Extract the (X, Y) coordinate from the center of the cell holding the provided text.  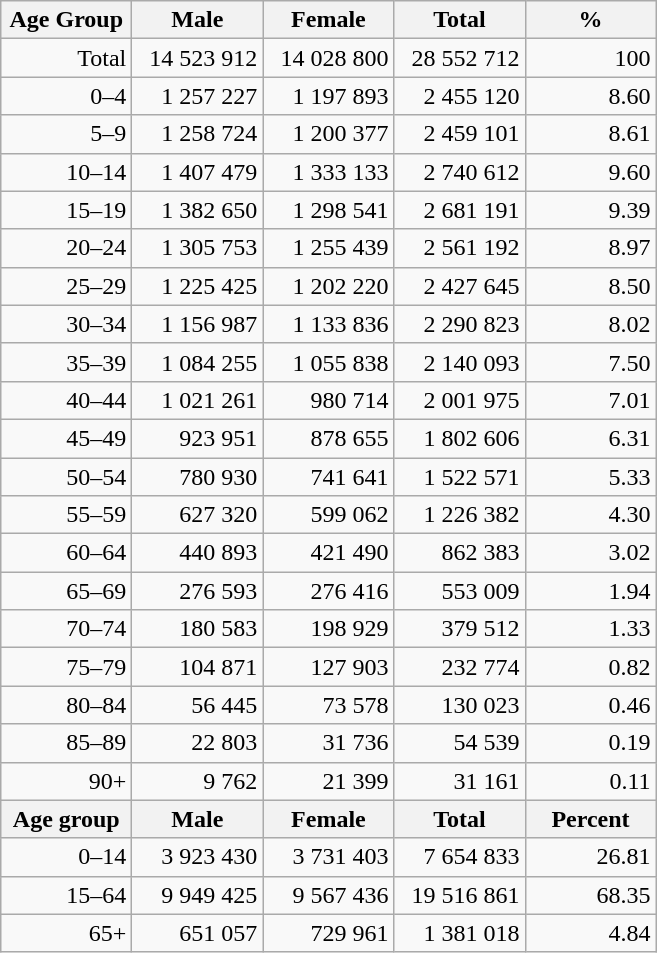
1.94 (590, 591)
232 774 (460, 667)
1 522 571 (460, 477)
5–9 (66, 134)
1 200 377 (328, 134)
10–14 (66, 172)
0.82 (590, 667)
599 062 (328, 515)
14 523 912 (198, 58)
2 740 612 (460, 172)
440 893 (198, 553)
9 762 (198, 781)
862 383 (460, 553)
0–14 (66, 857)
9 567 436 (328, 895)
65+ (66, 933)
1 382 650 (198, 210)
2 459 101 (460, 134)
421 490 (328, 553)
1 197 893 (328, 96)
21 399 (328, 781)
% (590, 20)
7.50 (590, 362)
729 961 (328, 933)
1 021 261 (198, 400)
1 084 255 (198, 362)
5.33 (590, 477)
7.01 (590, 400)
0.19 (590, 743)
65–69 (66, 591)
276 593 (198, 591)
1 407 479 (198, 172)
Age group (66, 819)
56 445 (198, 705)
31 161 (460, 781)
0–4 (66, 96)
1 133 836 (328, 324)
26.81 (590, 857)
0.11 (590, 781)
35–39 (66, 362)
30–34 (66, 324)
14 028 800 (328, 58)
1 055 838 (328, 362)
104 871 (198, 667)
379 512 (460, 629)
8.61 (590, 134)
6.31 (590, 438)
100 (590, 58)
3 731 403 (328, 857)
60–64 (66, 553)
8.02 (590, 324)
2 001 975 (460, 400)
923 951 (198, 438)
Age Group (66, 20)
1.33 (590, 629)
90+ (66, 781)
28 552 712 (460, 58)
1 226 382 (460, 515)
8.97 (590, 248)
1 381 018 (460, 933)
1 258 724 (198, 134)
1 802 606 (460, 438)
276 416 (328, 591)
55–59 (66, 515)
19 516 861 (460, 895)
70–74 (66, 629)
180 583 (198, 629)
2 290 823 (460, 324)
45–49 (66, 438)
1 225 425 (198, 286)
Percent (590, 819)
627 320 (198, 515)
9.39 (590, 210)
1 257 227 (198, 96)
0.46 (590, 705)
878 655 (328, 438)
54 539 (460, 743)
4.84 (590, 933)
3.02 (590, 553)
4.30 (590, 515)
198 929 (328, 629)
1 305 753 (198, 248)
40–44 (66, 400)
127 903 (328, 667)
31 736 (328, 743)
9 949 425 (198, 895)
2 681 191 (460, 210)
980 714 (328, 400)
1 333 133 (328, 172)
1 255 439 (328, 248)
15–19 (66, 210)
8.60 (590, 96)
2 140 093 (460, 362)
8.50 (590, 286)
75–79 (66, 667)
3 923 430 (198, 857)
130 023 (460, 705)
7 654 833 (460, 857)
2 455 120 (460, 96)
25–29 (66, 286)
741 641 (328, 477)
20–24 (66, 248)
80–84 (66, 705)
1 298 541 (328, 210)
1 156 987 (198, 324)
1 202 220 (328, 286)
9.60 (590, 172)
22 803 (198, 743)
2 561 192 (460, 248)
2 427 645 (460, 286)
15–64 (66, 895)
50–54 (66, 477)
651 057 (198, 933)
73 578 (328, 705)
553 009 (460, 591)
68.35 (590, 895)
85–89 (66, 743)
780 930 (198, 477)
